For the text-containing cell, return its midpoint in (x, y) coordinate format. 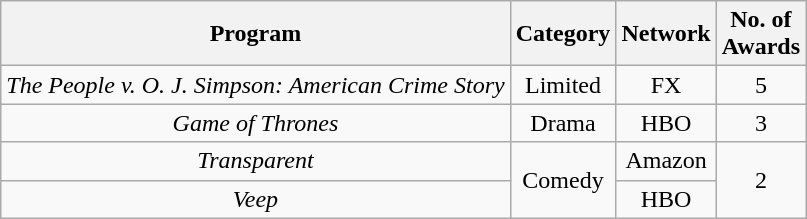
Comedy (563, 180)
Limited (563, 85)
3 (760, 123)
2 (760, 180)
5 (760, 85)
Category (563, 34)
The People v. O. J. Simpson: American Crime Story (256, 85)
Game of Thrones (256, 123)
Amazon (666, 161)
FX (666, 85)
Network (666, 34)
No. ofAwards (760, 34)
Transparent (256, 161)
Program (256, 34)
Drama (563, 123)
Veep (256, 199)
